For the text-containing cell, return its midpoint in (X, Y) coordinate format. 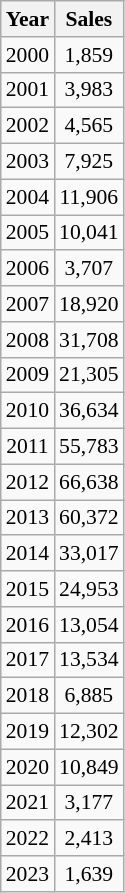
1,639 (88, 874)
2004 (28, 197)
7,925 (88, 162)
2002 (28, 126)
2021 (28, 803)
3,707 (88, 269)
2005 (28, 233)
2010 (28, 411)
2007 (28, 304)
2,413 (88, 839)
Sales (88, 19)
2022 (28, 839)
55,783 (88, 447)
10,041 (88, 233)
4,565 (88, 126)
3,983 (88, 90)
2019 (28, 732)
2009 (28, 375)
2012 (28, 482)
2014 (28, 554)
21,305 (88, 375)
12,302 (88, 732)
60,372 (88, 518)
2001 (28, 90)
11,906 (88, 197)
2015 (28, 589)
2000 (28, 55)
31,708 (88, 340)
18,920 (88, 304)
2008 (28, 340)
66,638 (88, 482)
Year (28, 19)
2016 (28, 625)
2020 (28, 767)
13,054 (88, 625)
2003 (28, 162)
3,177 (88, 803)
2023 (28, 874)
36,634 (88, 411)
2017 (28, 660)
10,849 (88, 767)
33,017 (88, 554)
2006 (28, 269)
2011 (28, 447)
13,534 (88, 660)
1,859 (88, 55)
2013 (28, 518)
6,885 (88, 696)
2018 (28, 696)
24,953 (88, 589)
